Extract the (x, y) coordinate from the center of the cell holding the provided text.  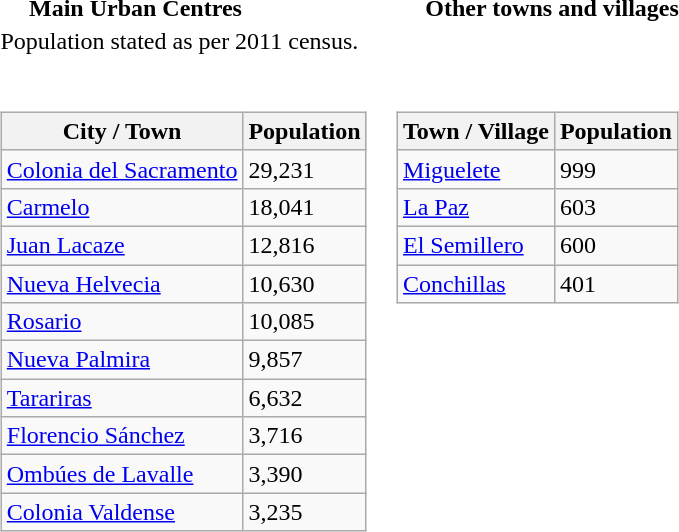
Nueva Palmira (122, 360)
Colonia del Sacramento (122, 169)
Conchillas (476, 283)
Ombúes de Lavalle (122, 474)
El Semillero (476, 245)
401 (616, 283)
Juan Lacaze (122, 245)
City / Town (122, 131)
600 (616, 245)
Colonia Valdense (122, 512)
999 (616, 169)
6,632 (304, 398)
18,041 (304, 207)
Rosario (122, 322)
3,716 (304, 436)
12,816 (304, 245)
Miguelete (476, 169)
Town / Village (476, 131)
3,235 (304, 512)
Tarariras (122, 398)
Florencio Sánchez (122, 436)
10,085 (304, 322)
Carmelo (122, 207)
Nueva Helvecia (122, 283)
29,231 (304, 169)
603 (616, 207)
10,630 (304, 283)
9,857 (304, 360)
3,390 (304, 474)
La Paz (476, 207)
